Determine the (X, Y) coordinate at the center of the cell enclosing the given text.  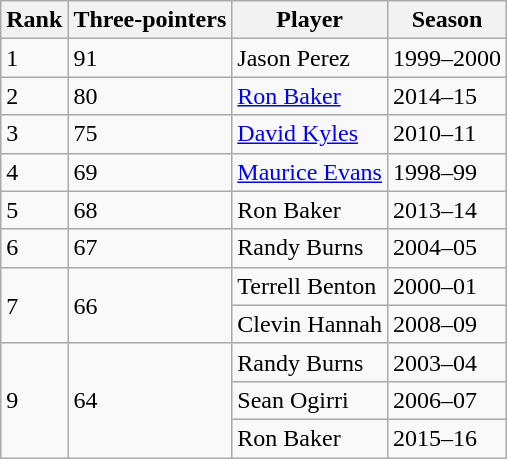
69 (150, 172)
1999–2000 (446, 58)
Clevin Hannah (310, 324)
Three-pointers (150, 20)
David Kyles (310, 134)
2006–07 (446, 400)
2000–01 (446, 286)
67 (150, 248)
2013–14 (446, 210)
Season (446, 20)
3 (34, 134)
Terrell Benton (310, 286)
2008–09 (446, 324)
1 (34, 58)
66 (150, 305)
Player (310, 20)
2 (34, 96)
80 (150, 96)
2003–04 (446, 362)
75 (150, 134)
Sean Ogirri (310, 400)
7 (34, 305)
Maurice Evans (310, 172)
1998–99 (446, 172)
2004–05 (446, 248)
68 (150, 210)
2015–16 (446, 438)
2010–11 (446, 134)
4 (34, 172)
9 (34, 400)
91 (150, 58)
Rank (34, 20)
Jason Perez (310, 58)
2014–15 (446, 96)
64 (150, 400)
5 (34, 210)
6 (34, 248)
